From the cell containing the given text, extract its center point as (X, Y) coordinate. 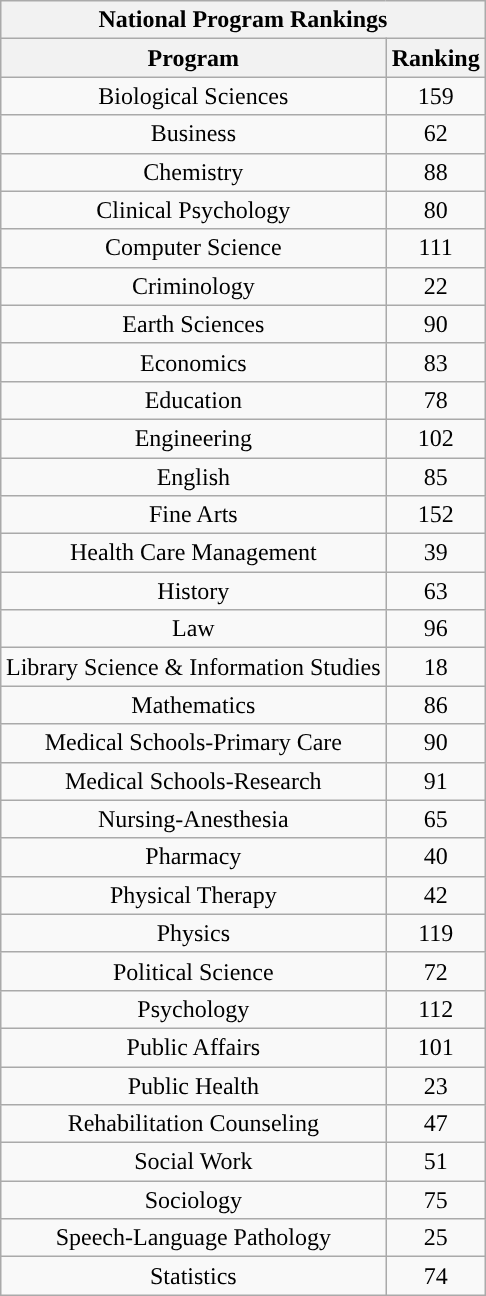
62 (436, 134)
Education (193, 400)
English (193, 477)
91 (436, 781)
96 (436, 629)
Statistics (193, 1276)
85 (436, 477)
Biological Sciences (193, 96)
Social Work (193, 1162)
159 (436, 96)
Computer Science (193, 248)
Engineering (193, 438)
42 (436, 895)
101 (436, 1047)
18 (436, 667)
86 (436, 705)
Clinical Psychology (193, 210)
102 (436, 438)
23 (436, 1085)
40 (436, 857)
51 (436, 1162)
75 (436, 1200)
74 (436, 1276)
22 (436, 286)
65 (436, 819)
Public Affairs (193, 1047)
Program (193, 58)
25 (436, 1238)
Sociology (193, 1200)
Earth Sciences (193, 324)
Speech-Language Pathology (193, 1238)
Nursing-Anesthesia (193, 819)
National Program Rankings (242, 20)
Physics (193, 933)
Chemistry (193, 172)
Ranking (436, 58)
72 (436, 971)
Criminology (193, 286)
Business (193, 134)
Pharmacy (193, 857)
63 (436, 591)
80 (436, 210)
Psychology (193, 1009)
Fine Arts (193, 515)
Mathematics (193, 705)
88 (436, 172)
39 (436, 553)
119 (436, 933)
78 (436, 400)
Economics (193, 362)
Public Health (193, 1085)
Medical Schools-Research (193, 781)
Physical Therapy (193, 895)
Rehabilitation Counseling (193, 1124)
111 (436, 248)
Political Science (193, 971)
History (193, 591)
Law (193, 629)
83 (436, 362)
Library Science & Information Studies (193, 667)
47 (436, 1124)
112 (436, 1009)
Health Care Management (193, 553)
Medical Schools-Primary Care (193, 743)
152 (436, 515)
